Return the (x, y) coordinate for the center point of the cell that contains the specified text.  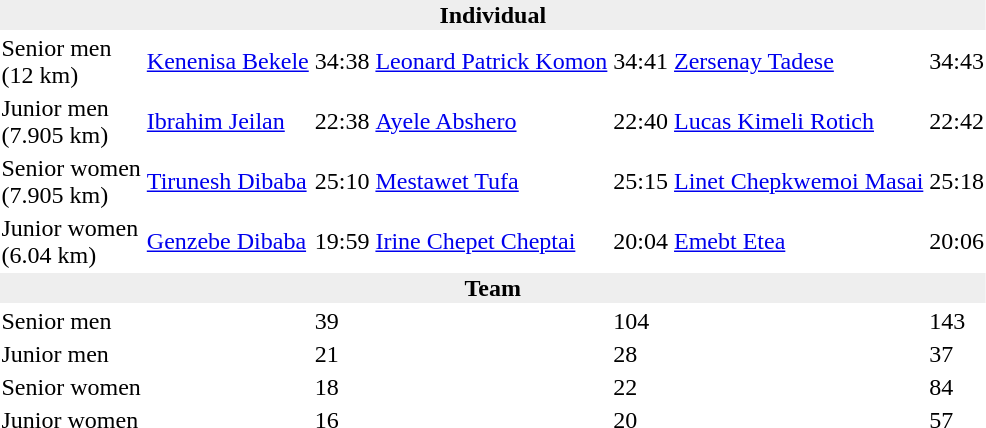
34:41 (641, 62)
Ibrahim Jeilan (228, 122)
Mestawet Tufa (492, 182)
22:38 (342, 122)
Tirunesh Dibaba (228, 182)
Leonard Patrick Komon (492, 62)
Zersenay Tadese (799, 62)
Senior men (71, 321)
25:15 (641, 182)
20:04 (641, 242)
143 (957, 321)
Irine Chepet Cheptai (492, 242)
Kenenisa Bekele (228, 62)
39 (342, 321)
22 (641, 387)
Team (493, 288)
25:18 (957, 182)
28 (641, 354)
22:42 (957, 122)
Lucas Kimeli Rotich (799, 122)
25:10 (342, 182)
Senior men(12 km) (71, 62)
Senior women(7.905 km) (71, 182)
84 (957, 387)
Junior men(7.905 km) (71, 122)
Senior women (71, 387)
34:38 (342, 62)
Emebt Etea (799, 242)
22:40 (641, 122)
Ayele Abshero (492, 122)
20:06 (957, 242)
Genzebe Dibaba (228, 242)
Junior women(6.04 km) (71, 242)
18 (342, 387)
37 (957, 354)
21 (342, 354)
Linet Chepkwemoi Masai (799, 182)
104 (641, 321)
Individual (493, 15)
Junior men (71, 354)
19:59 (342, 242)
34:43 (957, 62)
